Find where the given text appears and provide that cell's center as [x, y] coordinate. 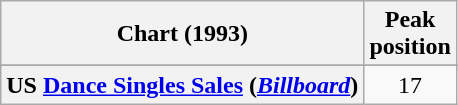
Chart (1993) [182, 34]
17 [410, 85]
US Dance Singles Sales (Billboard) [182, 85]
Peakposition [410, 34]
